Detect which cell encompasses the target text, then output its [x, y] center coordinate. 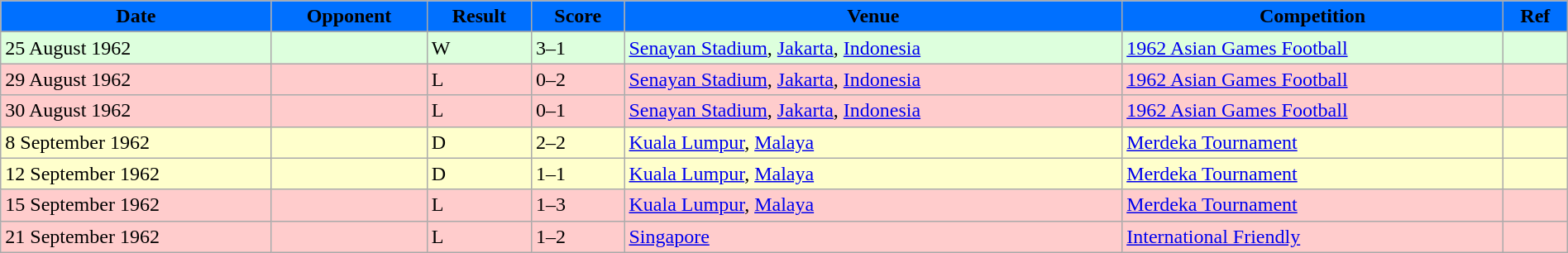
8 September 1962 [136, 142]
1–3 [578, 205]
Score [578, 17]
Singapore [873, 236]
30 August 1962 [136, 111]
Ref [1535, 17]
12 September 1962 [136, 174]
Venue [873, 17]
3–1 [578, 48]
Date [136, 17]
0–1 [578, 111]
1–1 [578, 174]
1–2 [578, 236]
15 September 1962 [136, 205]
Competition [1313, 17]
21 September 1962 [136, 236]
International Friendly [1313, 236]
25 August 1962 [136, 48]
W [479, 48]
29 August 1962 [136, 79]
Result [479, 17]
0–2 [578, 79]
2–2 [578, 142]
Opponent [349, 17]
